Scan for the cell matching the given text and deliver its [x, y] coordinate at center. 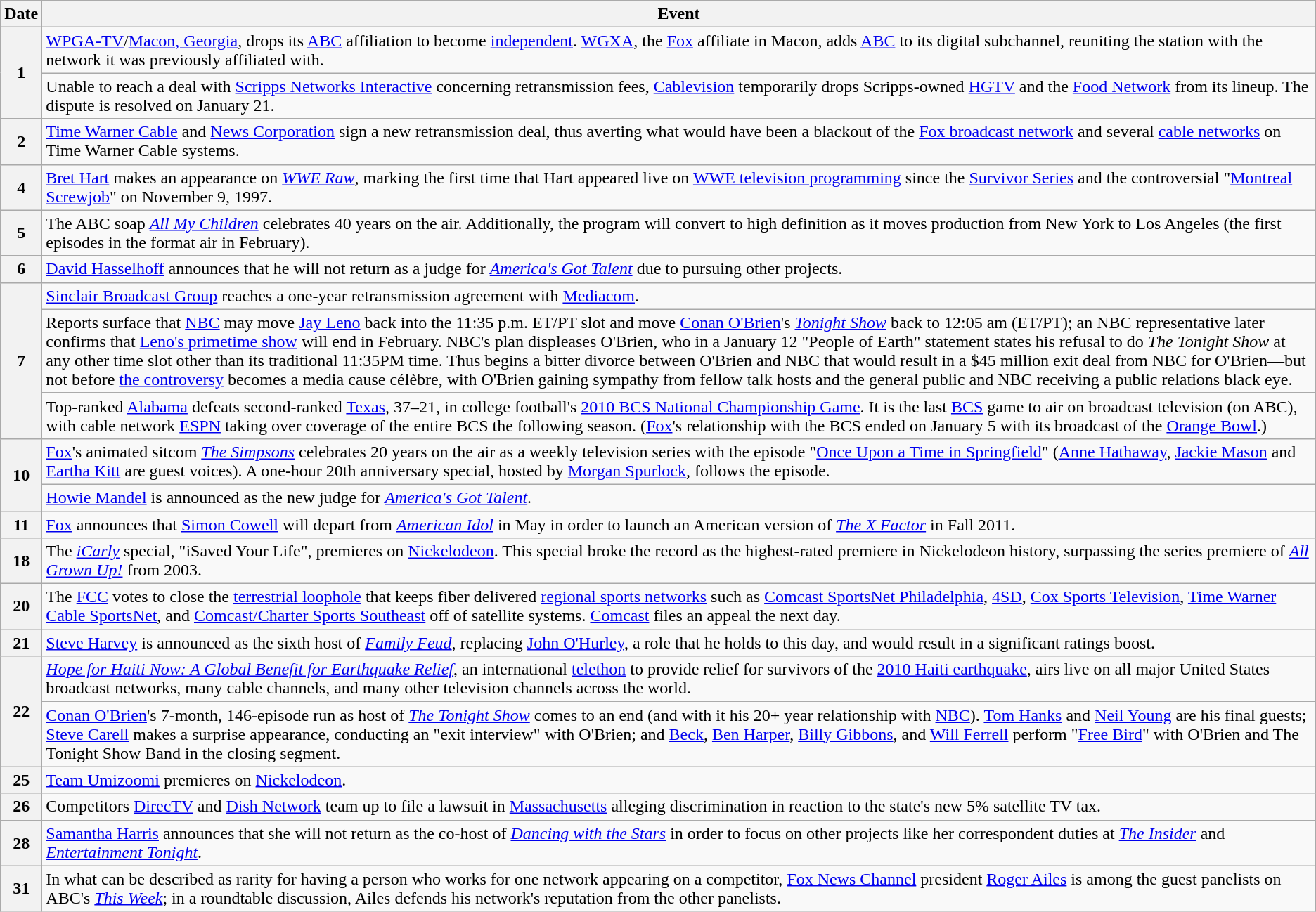
20 [21, 607]
Date [21, 14]
6 [21, 269]
25 [21, 780]
David Hasselhoff announces that he will not return as a judge for America's Got Talent due to pursuing other projects. [679, 269]
Team Umizoomi premieres on Nickelodeon. [679, 780]
Event [679, 14]
2 [21, 142]
10 [21, 475]
21 [21, 643]
11 [21, 525]
4 [21, 187]
1 [21, 73]
18 [21, 561]
22 [21, 711]
Fox announces that Simon Cowell will depart from American Idol in May in order to launch an American version of The X Factor in Fall 2011. [679, 525]
7 [21, 360]
31 [21, 888]
Sinclair Broadcast Group reaches a one-year retransmission agreement with Mediacom. [679, 296]
5 [21, 233]
Howie Mandel is announced as the new judge for America's Got Talent. [679, 497]
28 [21, 843]
26 [21, 807]
